For the text-containing cell, return its midpoint in [X, Y] coordinate format. 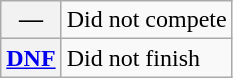
Did not compete [146, 20]
Did not finish [146, 58]
DNF [31, 58]
— [31, 20]
